Search for the cell housing the specified text and yield its (X, Y) center coordinate. 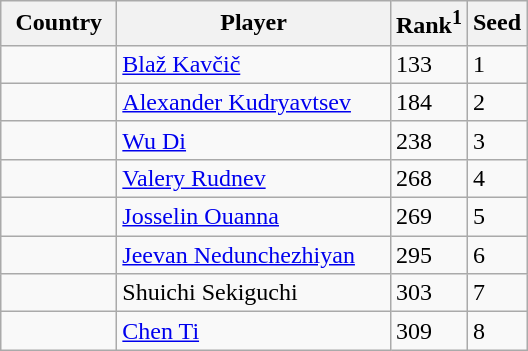
309 (428, 331)
238 (428, 140)
Blaž Kavčič (254, 64)
295 (428, 255)
5 (496, 217)
133 (428, 64)
Player (254, 24)
2 (496, 102)
268 (428, 178)
8 (496, 331)
7 (496, 293)
303 (428, 293)
4 (496, 178)
6 (496, 255)
184 (428, 102)
Country (59, 24)
Rank1 (428, 24)
Josselin Ouanna (254, 217)
Chen Ti (254, 331)
Shuichi Sekiguchi (254, 293)
269 (428, 217)
Valery Rudnev (254, 178)
Wu Di (254, 140)
1 (496, 64)
Seed (496, 24)
Alexander Kudryavtsev (254, 102)
3 (496, 140)
Jeevan Nedunchezhiyan (254, 255)
